For the text-containing cell, return its midpoint in (x, y) coordinate format. 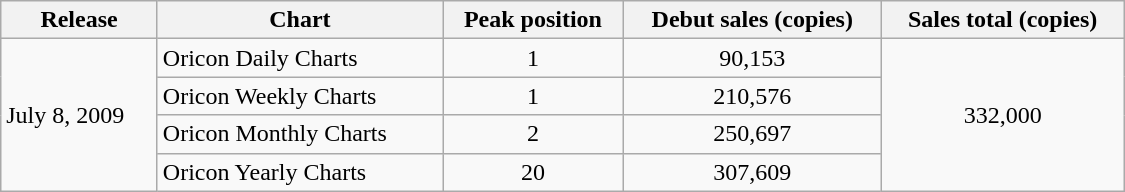
90,153 (752, 58)
307,609 (752, 172)
Oricon Monthly Charts (300, 134)
210,576 (752, 96)
Sales total (copies) (1002, 20)
2 (534, 134)
Oricon Weekly Charts (300, 96)
Peak position (534, 20)
Release (80, 20)
July 8, 2009 (80, 115)
Chart (300, 20)
Oricon Yearly Charts (300, 172)
332,000 (1002, 115)
20 (534, 172)
Oricon Daily Charts (300, 58)
250,697 (752, 134)
Debut sales (copies) (752, 20)
